Detect which cell encompasses the target text, then output its (X, Y) center coordinate. 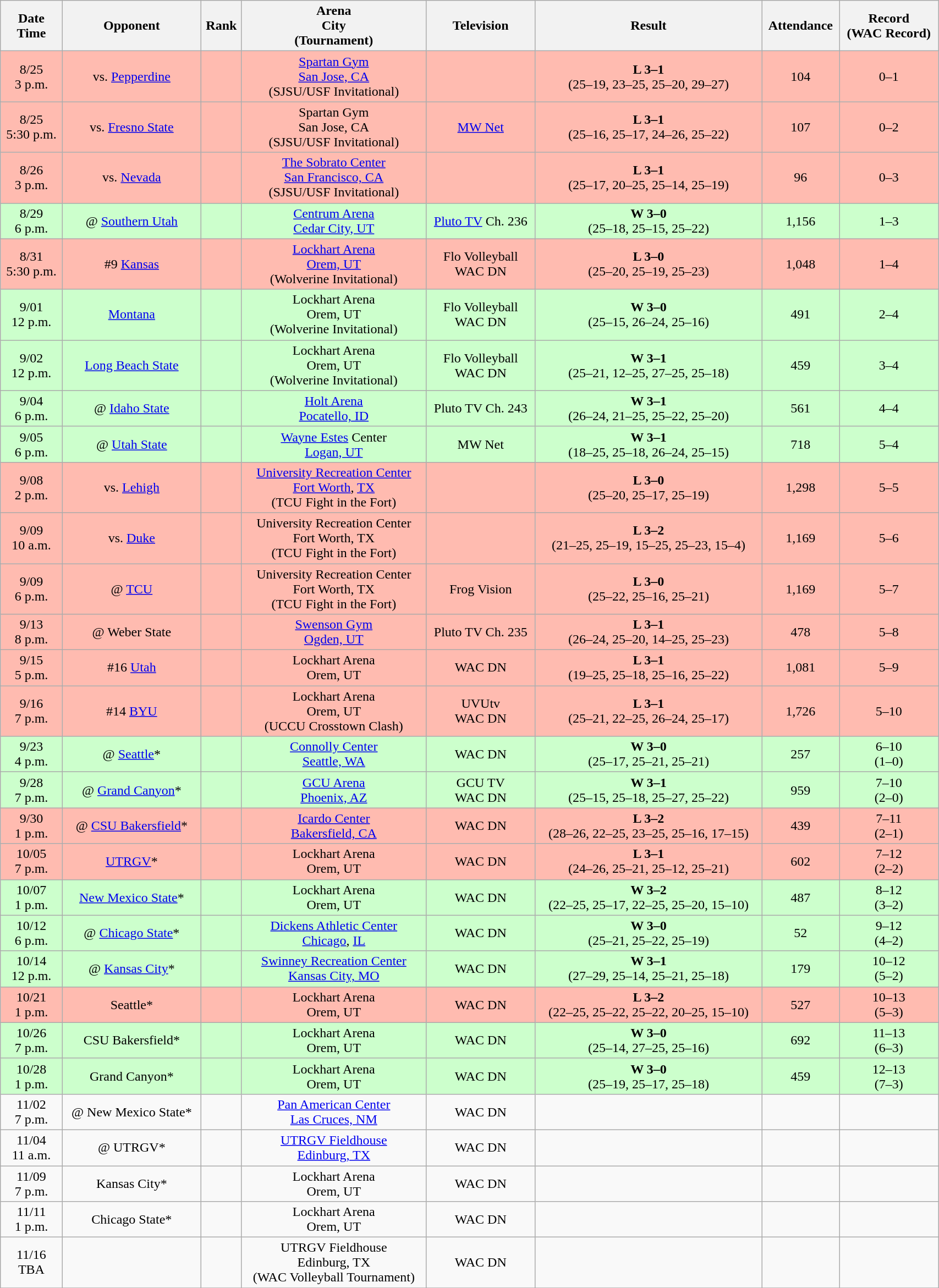
#14 BYU (131, 711)
8/255:30 p.m. (31, 127)
9/0112 p.m. (31, 315)
9/234 p.m. (31, 755)
Attendance (801, 26)
vs. Pepperdine (131, 76)
@ Seattle* (131, 755)
7–12(2–2) (889, 861)
7–10(2–0) (889, 790)
1,156 (801, 221)
Swenson GymOgden, UT (333, 632)
ArenaCity(Tournament) (333, 26)
8–12(3–2) (889, 898)
The Sobrato CenterSan Francisco, CA(SJSU/USF Invitational) (333, 178)
8/296 p.m. (31, 221)
5–6 (889, 538)
561 (801, 408)
Seattle* (131, 1004)
8/315:30 p.m. (31, 264)
10/1412 p.m. (31, 969)
Television (481, 26)
6–10(1–0) (889, 755)
5–7 (889, 588)
10/057 p.m. (31, 861)
L 3–1(25–16, 25–17, 24–26, 25–22) (649, 127)
52 (801, 933)
5–8 (889, 632)
New Mexico State* (131, 898)
1,048 (801, 264)
GCU ArenaPhoenix, AZ (333, 790)
12–13(7–3) (889, 1076)
1,298 (801, 487)
L 3–1(26–24, 25–20, 14–25, 25–23) (649, 632)
L 3–2(28–26, 22–25, 23–25, 25–16, 17–15) (649, 826)
vs. Lehigh (131, 487)
1–3 (889, 221)
L 3–1(24–26, 25–21, 25–12, 25–21) (649, 861)
4–4 (889, 408)
11/097 p.m. (31, 1184)
L 3–0(25–20, 25–19, 25–23) (649, 264)
9/0910 a.m. (31, 538)
487 (801, 898)
L 3–2(21–25, 25–19, 15–25, 25–23, 15–4) (649, 538)
Chicago State* (131, 1220)
@ CSU Bakersfield* (131, 826)
Pluto TV Ch. 236 (481, 221)
257 (801, 755)
W 3–2(22–25, 25–17, 22–25, 25–20, 15–10) (649, 898)
UTRGV FieldhouseEdinburg, TX (333, 1147)
GCU TVWAC DN (481, 790)
W 3–0(25–15, 26–24, 25–16) (649, 315)
Centrum ArenaCedar City, UT (333, 221)
Lockhart ArenaOrem, UT(UCCU Crosstown Clash) (333, 711)
Pluto TV Ch. 235 (481, 632)
@ Chicago State* (131, 933)
2–4 (889, 315)
11/027 p.m. (31, 1112)
9/082 p.m. (31, 487)
Record(WAC Record) (889, 26)
W 3–0(25–19, 25–17, 25–18) (649, 1076)
7–11(2–1) (889, 826)
3–4 (889, 365)
11–13(6–3) (889, 1041)
478 (801, 632)
9/167 p.m. (31, 711)
vs. Duke (131, 538)
L 3–1(19–25, 25–18, 25–16, 25–22) (649, 668)
L 3–0(25–20, 25–17, 25–19) (649, 487)
@ Weber State (131, 632)
9/0212 p.m. (31, 365)
Pluto TV Ch. 243 (481, 408)
602 (801, 861)
W 3–0(25–21, 25–22, 25–19) (649, 933)
CSU Bakersfield* (131, 1041)
Icardo CenterBakersfield, CA (333, 826)
10/211 p.m. (31, 1004)
10/281 p.m. (31, 1076)
Montana (131, 315)
Connolly CenterSeattle, WA (333, 755)
L 3–1(25–19, 23–25, 25–20, 29–27) (649, 76)
Dickens Athletic CenterChicago, IL (333, 933)
5–4 (889, 444)
L 3–1(25–17, 20–25, 25–14, 25–19) (649, 178)
9/056 p.m. (31, 444)
@ Kansas City* (131, 969)
9/046 p.m. (31, 408)
96 (801, 178)
@ UTRGV* (131, 1147)
Opponent (131, 26)
Frog Vision (481, 588)
Rank (221, 26)
UTRGV FieldhouseEdinburg, TX(WAC Volleyball Tournament) (333, 1263)
vs. Nevada (131, 178)
1,726 (801, 711)
5–9 (889, 668)
@ Southern Utah (131, 221)
1,081 (801, 668)
10/126 p.m. (31, 933)
491 (801, 315)
9/155 p.m. (31, 668)
9/096 p.m. (31, 588)
W 3–0(25–14, 27–25, 25–16) (649, 1041)
vs. Fresno State (131, 127)
Kansas City* (131, 1184)
Holt ArenaPocatello, ID (333, 408)
9/301 p.m. (31, 826)
10–13(5–3) (889, 1004)
Grand Canyon* (131, 1076)
179 (801, 969)
DateTime (31, 26)
@ Utah State (131, 444)
10–12(5–2) (889, 969)
9–12(4–2) (889, 933)
0–3 (889, 178)
9/287 p.m. (31, 790)
Result (649, 26)
Swinney Recreation CenterKansas City, MO (333, 969)
Long Beach State (131, 365)
8/253 p.m. (31, 76)
439 (801, 826)
5–10 (889, 711)
11/0411 a.m. (31, 1147)
W 3–1(26–24, 21–25, 25–22, 25–20) (649, 408)
104 (801, 76)
UTRGV* (131, 861)
0–2 (889, 127)
959 (801, 790)
UVUtvWAC DN (481, 711)
11/111 p.m. (31, 1220)
527 (801, 1004)
W 3–1(25–21, 12–25, 27–25, 25–18) (649, 365)
L 3–0(25–22, 25–16, 25–21) (649, 588)
W 3–1(25–15, 25–18, 25–27, 25–22) (649, 790)
#16 Utah (131, 668)
9/138 p.m. (31, 632)
@ Grand Canyon* (131, 790)
107 (801, 127)
W 3–0(25–18, 25–15, 25–22) (649, 221)
W 3–0(25–17, 25–21, 25–21) (649, 755)
8/263 p.m. (31, 178)
@ TCU (131, 588)
Pan American CenterLas Cruces, NM (333, 1112)
@ Idaho State (131, 408)
@ New Mexico State* (131, 1112)
Wayne Estes CenterLogan, UT (333, 444)
718 (801, 444)
L 3–2(22–25, 25–22, 25–22, 20–25, 15–10) (649, 1004)
5–5 (889, 487)
10/071 p.m. (31, 898)
692 (801, 1041)
0–1 (889, 76)
L 3–1(25–21, 22–25, 26–24, 25–17) (649, 711)
1–4 (889, 264)
#9 Kansas (131, 264)
10/267 p.m. (31, 1041)
11/16TBA (31, 1263)
W 3–1(18–25, 25–18, 26–24, 25–15) (649, 444)
W 3–1(27–29, 25–14, 25–21, 25–18) (649, 969)
